Output the (X, Y) coordinate of the center of the cell containing the given text.  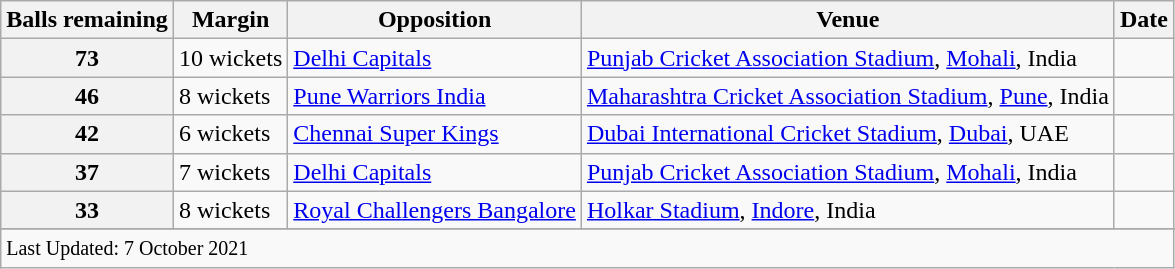
Balls remaining (88, 20)
Opposition (435, 20)
42 (88, 134)
46 (88, 96)
7 wickets (230, 172)
Royal Challengers Bangalore (435, 210)
Maharashtra Cricket Association Stadium, Pune, India (848, 96)
73 (88, 58)
37 (88, 172)
Venue (848, 20)
Margin (230, 20)
Holkar Stadium, Indore, India (848, 210)
6 wickets (230, 134)
Chennai Super Kings (435, 134)
Pune Warriors India (435, 96)
33 (88, 210)
Last Updated: 7 October 2021 (588, 248)
Dubai International Cricket Stadium, Dubai, UAE (848, 134)
10 wickets (230, 58)
Date (1144, 20)
